Extract the (x, y) coordinate from the center of the cell holding the provided text.  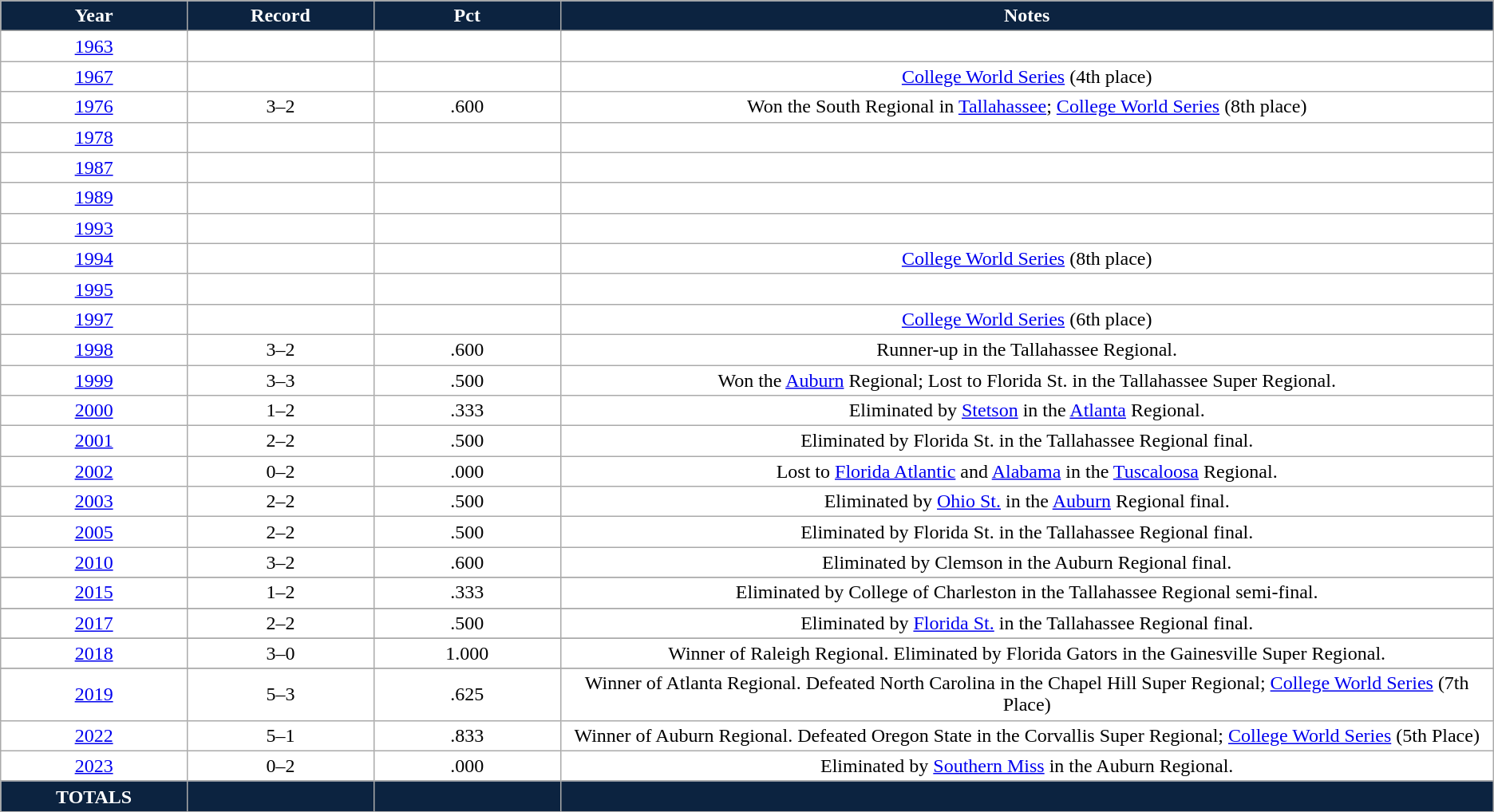
2019 (94, 694)
2017 (94, 623)
2003 (94, 502)
Notes (1026, 16)
Eliminated by College of Charleston in the Tallahassee Regional semi-final. (1026, 593)
1976 (94, 107)
1978 (94, 137)
Record (281, 16)
Winner of Raleigh Regional. Eliminated by Florida Gators in the Gainesville Super Regional. (1026, 653)
3–3 (281, 380)
1.000 (467, 653)
2018 (94, 653)
5–3 (281, 694)
Eliminated by Southern Miss in the Auburn Regional. (1026, 766)
1987 (94, 168)
1994 (94, 258)
2000 (94, 411)
Winner of Atlanta Regional. Defeated North Carolina in the Chapel Hill Super Regional; College World Series (7th Place) (1026, 694)
Runner-up in the Tallahassee Regional. (1026, 349)
Eliminated by Ohio St. in the Auburn Regional final. (1026, 502)
.625 (467, 694)
2001 (94, 441)
Won the Auburn Regional; Lost to Florida St. in the Tallahassee Super Regional. (1026, 380)
1967 (94, 77)
2002 (94, 471)
Lost to Florida Atlantic and Alabama in the Tuscaloosa Regional. (1026, 471)
2005 (94, 532)
2015 (94, 593)
1999 (94, 380)
5–1 (281, 735)
College World Series (6th place) (1026, 319)
Winner of Auburn Regional. Defeated Oregon State in the Corvallis Super Regional; College World Series (5th Place) (1026, 735)
2022 (94, 735)
Eliminated by Clemson in the Auburn Regional final. (1026, 562)
College World Series (4th place) (1026, 77)
1995 (94, 289)
Eliminated by Stetson in the Atlanta Regional. (1026, 411)
College World Series (8th place) (1026, 258)
2023 (94, 766)
Pct (467, 16)
1993 (94, 228)
1998 (94, 349)
Year (94, 16)
3–0 (281, 653)
1997 (94, 319)
Won the South Regional in Tallahassee; College World Series (8th place) (1026, 107)
.833 (467, 735)
1989 (94, 198)
2010 (94, 562)
TOTALS (94, 796)
1963 (94, 46)
